Scan for the cell matching the given text and deliver its [x, y] coordinate at center. 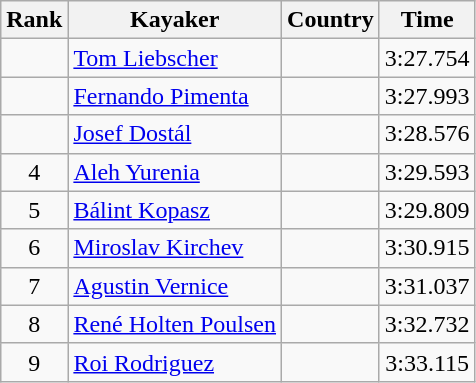
7 [34, 286]
3:27.993 [427, 96]
3:32.732 [427, 324]
Time [427, 20]
3:27.754 [427, 58]
Miroslav Kirchev [175, 248]
6 [34, 248]
Country [331, 20]
Roi Rodriguez [175, 362]
Tom Liebscher [175, 58]
9 [34, 362]
René Holten Poulsen [175, 324]
Josef Dostál [175, 134]
Bálint Kopasz [175, 210]
5 [34, 210]
3:28.576 [427, 134]
3:33.115 [427, 362]
Fernando Pimenta [175, 96]
Aleh Yurenia [175, 172]
8 [34, 324]
3:30.915 [427, 248]
3:31.037 [427, 286]
Rank [34, 20]
4 [34, 172]
Kayaker [175, 20]
3:29.593 [427, 172]
Agustin Vernice [175, 286]
3:29.809 [427, 210]
